Pinpoint the cell where the given text exists, returning its [x, y] midpoint coordinate. 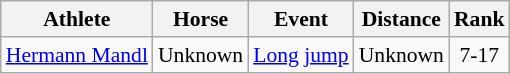
Athlete [77, 19]
Long jump [300, 55]
Hermann Mandl [77, 55]
Event [300, 19]
7-17 [480, 55]
Rank [480, 19]
Distance [402, 19]
Horse [200, 19]
